Determine the [x, y] coordinate at the center of the cell enclosing the given text.  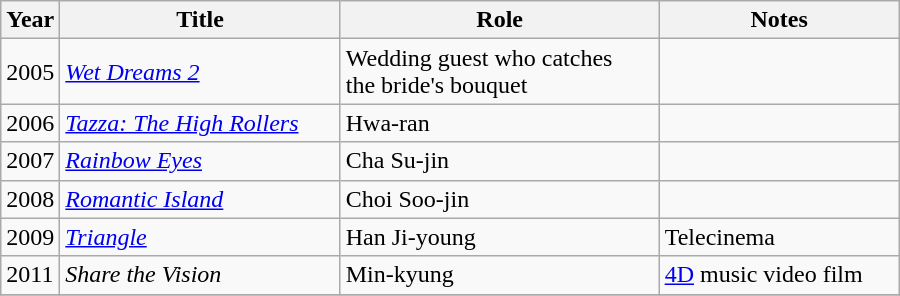
4D music video film [779, 275]
Wet Dreams 2 [200, 72]
2007 [30, 161]
Tazza: The High Rollers [200, 123]
Rainbow Eyes [200, 161]
Triangle [200, 237]
2011 [30, 275]
2009 [30, 237]
Choi Soo-jin [500, 199]
2006 [30, 123]
Wedding guest who catches the bride's bouquet [500, 72]
Romantic Island [200, 199]
Role [500, 20]
Title [200, 20]
Min-kyung [500, 275]
Han Ji-young [500, 237]
2008 [30, 199]
Notes [779, 20]
Year [30, 20]
2005 [30, 72]
Share the Vision [200, 275]
Hwa-ran [500, 123]
Cha Su-jin [500, 161]
Telecinema [779, 237]
